Scan for the cell matching the given text and deliver its [x, y] coordinate at center. 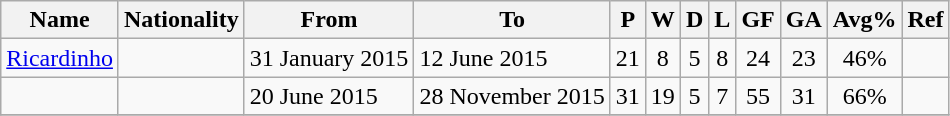
D [694, 20]
55 [758, 96]
GA [804, 20]
From [329, 20]
Avg% [864, 20]
31 January 2015 [329, 58]
66% [864, 96]
Ref [926, 20]
Nationality [181, 20]
Name [60, 20]
19 [662, 96]
24 [758, 58]
P [628, 20]
12 June 2015 [512, 58]
To [512, 20]
20 June 2015 [329, 96]
Ricardinho [60, 58]
46% [864, 58]
28 November 2015 [512, 96]
21 [628, 58]
L [722, 20]
W [662, 20]
23 [804, 58]
GF [758, 20]
7 [722, 96]
